Find where the given text appears and provide that cell's center as (X, Y) coordinate. 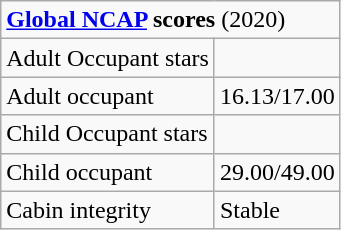
Child Occupant stars (108, 134)
Global NCAP scores (2020) (170, 20)
Child occupant (108, 172)
Adult occupant (108, 96)
29.00/49.00 (277, 172)
Adult Occupant stars (108, 58)
16.13/17.00 (277, 96)
Stable (277, 210)
Cabin integrity (108, 210)
